Extract the [X, Y] coordinate from the center of the cell holding the provided text.  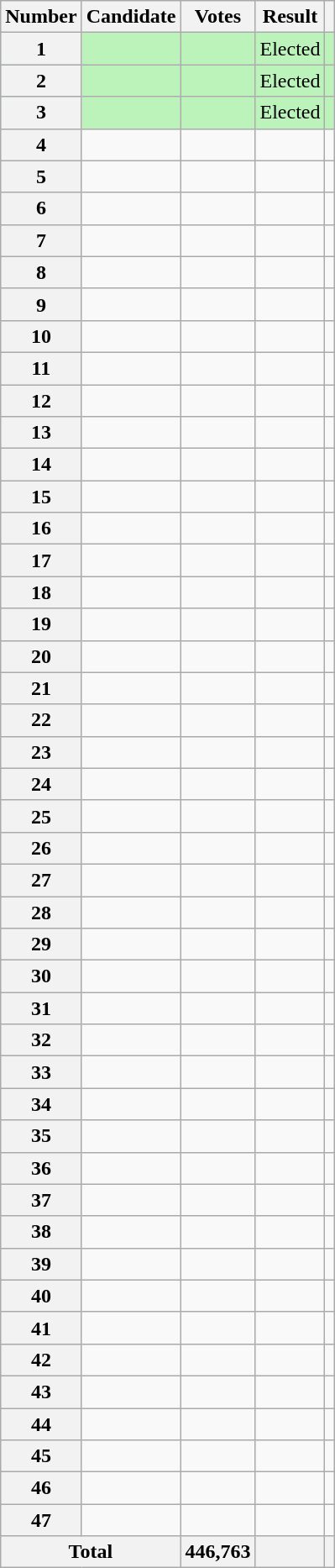
45 [41, 1456]
10 [41, 336]
28 [41, 912]
16 [41, 529]
20 [41, 656]
47 [41, 1520]
4 [41, 145]
15 [41, 497]
17 [41, 560]
36 [41, 1168]
9 [41, 304]
5 [41, 176]
21 [41, 688]
24 [41, 784]
41 [41, 1328]
26 [41, 848]
40 [41, 1296]
27 [41, 880]
39 [41, 1264]
Result [291, 17]
Votes [218, 17]
46 [41, 1488]
44 [41, 1424]
43 [41, 1392]
19 [41, 624]
Number [41, 17]
Candidate [131, 17]
18 [41, 592]
6 [41, 208]
446,763 [218, 1552]
34 [41, 1104]
12 [41, 401]
32 [41, 1040]
29 [41, 944]
37 [41, 1200]
33 [41, 1072]
3 [41, 113]
11 [41, 368]
2 [41, 81]
31 [41, 1008]
42 [41, 1360]
Total [91, 1552]
25 [41, 816]
8 [41, 272]
13 [41, 433]
22 [41, 720]
38 [41, 1232]
35 [41, 1136]
30 [41, 976]
1 [41, 49]
7 [41, 240]
23 [41, 752]
14 [41, 465]
